Extract the [X, Y] coordinate from the center of the cell holding the provided text.  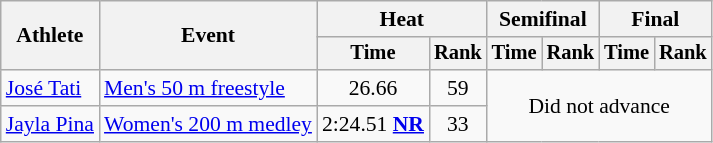
Did not advance [600, 106]
Heat [402, 19]
Women's 200 m medley [208, 124]
59 [458, 88]
Final [655, 19]
Event [208, 36]
José Tati [50, 88]
Athlete [50, 36]
Semifinal [543, 19]
Jayla Pina [50, 124]
26.66 [373, 88]
33 [458, 124]
Men's 50 m freestyle [208, 88]
2:24.51 NR [373, 124]
